Identify which cell holds the provided text, then report its (x, y) central coordinate. 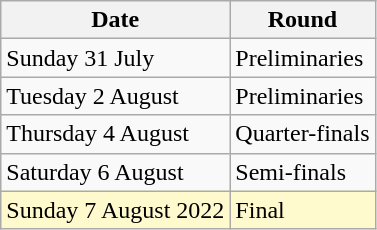
Saturday 6 August (116, 172)
Sunday 7 August 2022 (116, 210)
Date (116, 20)
Sunday 31 July (116, 58)
Quarter-finals (302, 134)
Semi-finals (302, 172)
Final (302, 210)
Thursday 4 August (116, 134)
Round (302, 20)
Tuesday 2 August (116, 96)
